Return the [x, y] coordinate for the center point of the cell that contains the specified text.  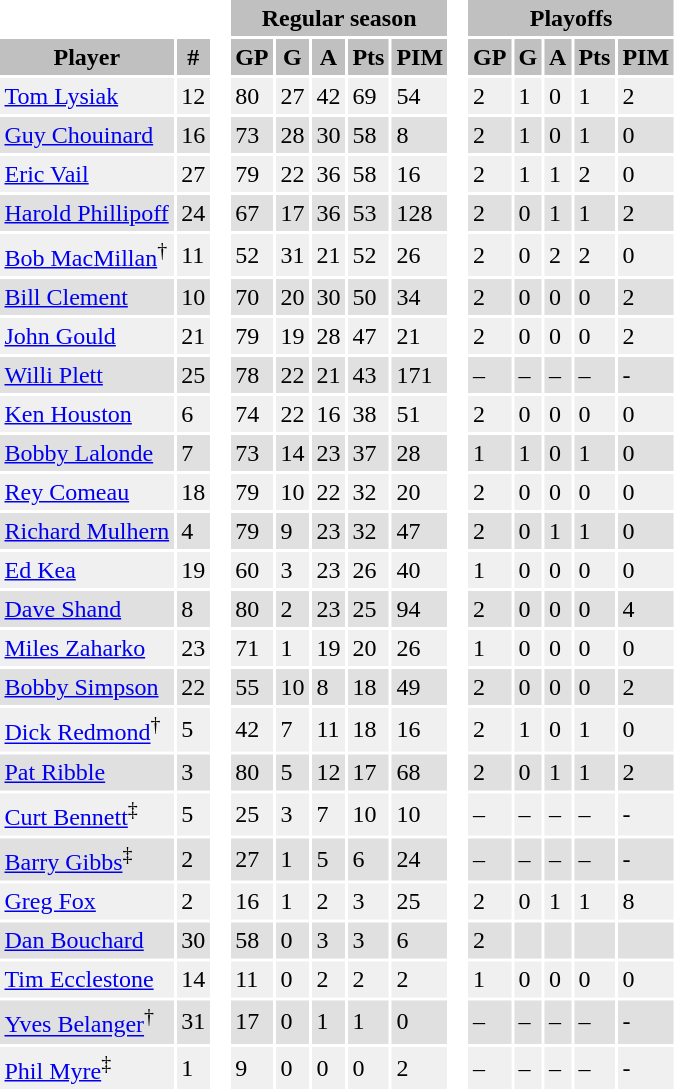
Player [87, 57]
60 [252, 570]
51 [420, 414]
Willi Plett [87, 375]
43 [368, 375]
Ed Kea [87, 570]
49 [420, 687]
37 [368, 453]
Playoffs [572, 18]
69 [368, 96]
Richard Mulhern [87, 531]
Ken Houston [87, 414]
Dan Bouchard [87, 941]
Miles Zaharko [87, 648]
50 [368, 297]
171 [420, 375]
68 [420, 772]
Regular season [340, 18]
74 [252, 414]
John Gould [87, 336]
40 [420, 570]
Dave Shand [87, 609]
Bill Clement [87, 297]
Barry Gibbs‡ [87, 859]
Dick Redmond† [87, 729]
Bobby Lalonde [87, 453]
54 [420, 96]
67 [252, 213]
Tim Ecclestone [87, 980]
78 [252, 375]
70 [252, 297]
55 [252, 687]
Guy Chouinard [87, 135]
Bob MacMillan† [87, 255]
Harold Phillipoff [87, 213]
# [194, 57]
53 [368, 213]
71 [252, 648]
34 [420, 297]
Pat Ribble [87, 772]
Curt Bennett‡ [87, 814]
Tom Lysiak [87, 96]
Bobby Simpson [87, 687]
Greg Fox [87, 902]
Rey Comeau [87, 492]
Phil Myre‡ [87, 1067]
Yves Belanger† [87, 1022]
128 [420, 213]
Eric Vail [87, 174]
38 [368, 414]
94 [420, 609]
